From the cell containing the given text, extract its center point as [x, y] coordinate. 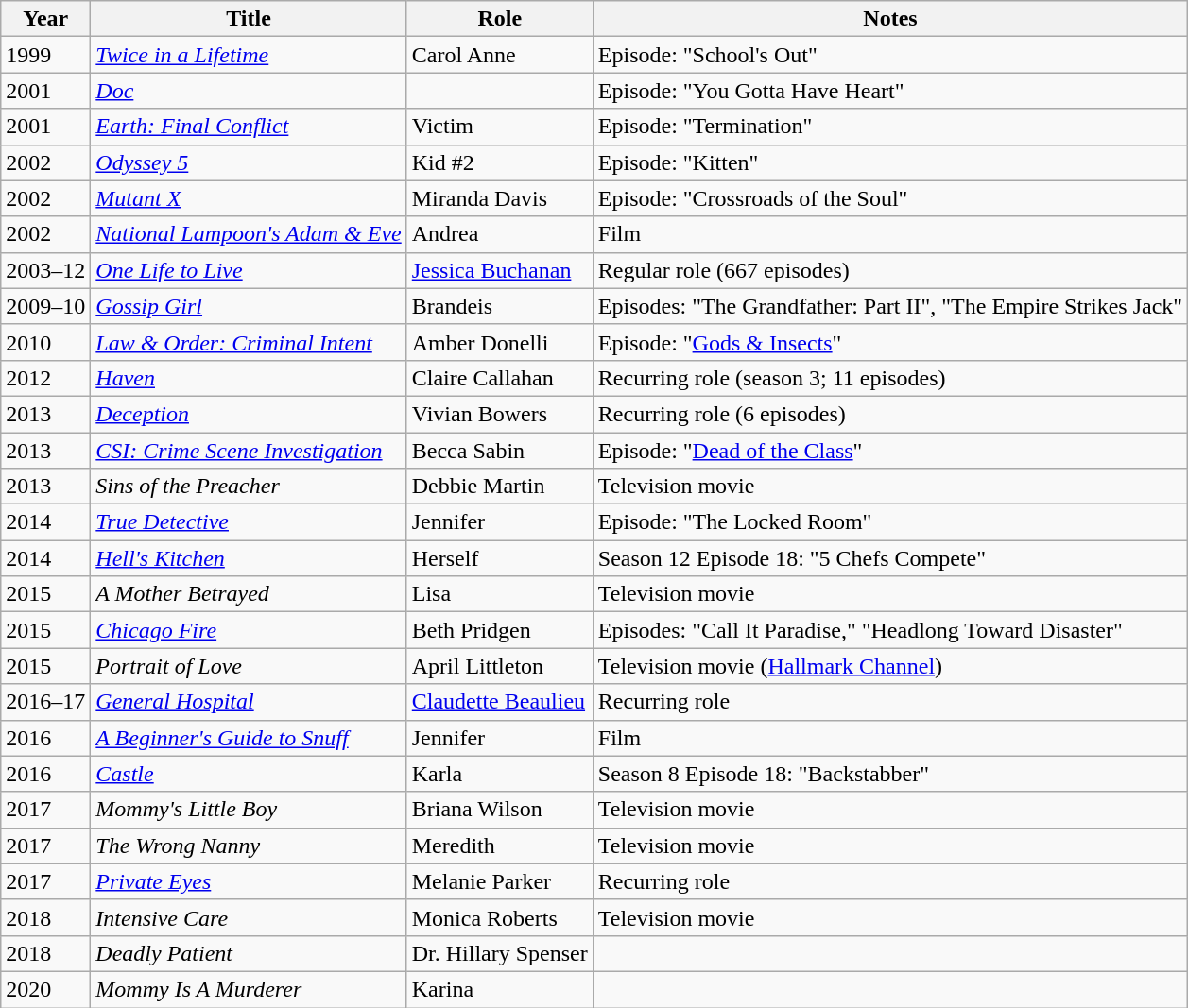
A Beginner's Guide to Snuff [249, 738]
2010 [45, 342]
Castle [249, 774]
Meredith [499, 846]
Law & Order: Criminal Intent [249, 342]
Episode: "Gods & Insects" [890, 342]
A Mother Betrayed [249, 594]
Regular role (667 episodes) [890, 270]
Andrea [499, 234]
Notes [890, 19]
Episode: "You Gotta Have Heart" [890, 91]
Kid #2 [499, 162]
Melanie Parker [499, 881]
Chicago Fire [249, 630]
Episode: "Kitten" [890, 162]
Role [499, 19]
Claudette Beaulieu [499, 702]
Season 12 Episode 18: "5 Chefs Compete" [890, 558]
Season 8 Episode 18: "Backstabber" [890, 774]
Twice in a Lifetime [249, 55]
2020 [45, 989]
Sins of the Preacher [249, 487]
2012 [45, 378]
Becca Sabin [499, 451]
True Detective [249, 522]
Karina [499, 989]
Gossip Girl [249, 306]
Year [45, 19]
Dr. Hillary Spenser [499, 953]
Beth Pridgen [499, 630]
Episodes: "Call It Paradise," "Headlong Toward Disaster" [890, 630]
Episode: "The Locked Room" [890, 522]
Hell's Kitchen [249, 558]
Amber Donelli [499, 342]
Monica Roberts [499, 917]
Recurring role (6 episodes) [890, 414]
Episode: "Termination" [890, 127]
Briana Wilson [499, 810]
1999 [45, 55]
Doc [249, 91]
2009–10 [45, 306]
Title [249, 19]
Claire Callahan [499, 378]
Mutant X [249, 198]
Intensive Care [249, 917]
2003–12 [45, 270]
Victim [499, 127]
Odyssey 5 [249, 162]
Debbie Martin [499, 487]
Episode: "Crossroads of the Soul" [890, 198]
Episode: "Dead of the Class" [890, 451]
The Wrong Nanny [249, 846]
Episodes: "The Grandfather: Part II", "The Empire Strikes Jack" [890, 306]
Deception [249, 414]
Mommy's Little Boy [249, 810]
CSI: Crime Scene Investigation [249, 451]
Portrait of Love [249, 666]
Vivian Bowers [499, 414]
National Lampoon's Adam & Eve [249, 234]
Mommy Is A Murderer [249, 989]
Jessica Buchanan [499, 270]
Deadly Patient [249, 953]
Lisa [499, 594]
Episode: "School's Out" [890, 55]
General Hospital [249, 702]
Karla [499, 774]
Haven [249, 378]
Television movie (Hallmark Channel) [890, 666]
Brandeis [499, 306]
Miranda Davis [499, 198]
April Littleton [499, 666]
Herself [499, 558]
Recurring role (season 3; 11 episodes) [890, 378]
Carol Anne [499, 55]
Private Eyes [249, 881]
2016–17 [45, 702]
Earth: Final Conflict [249, 127]
One Life to Live [249, 270]
